Detect which cell encompasses the target text, then output its [X, Y] center coordinate. 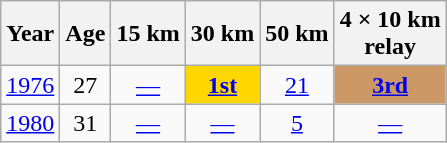
Year [30, 34]
Age [86, 34]
1976 [30, 85]
4 × 10 kmrelay [390, 34]
27 [86, 85]
1980 [30, 123]
15 km [148, 34]
31 [86, 123]
1st [222, 85]
21 [297, 85]
30 km [222, 34]
50 km [297, 34]
3rd [390, 85]
5 [297, 123]
